For the text-containing cell, return its midpoint in [x, y] coordinate format. 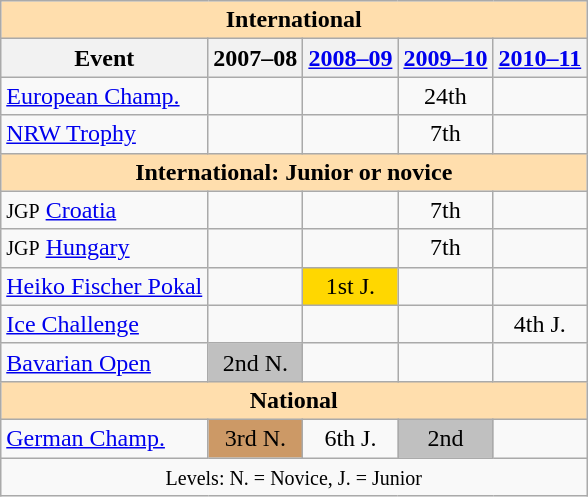
Event [104, 58]
6th J. [350, 438]
4th J. [540, 324]
NRW Trophy [104, 134]
European Champ. [104, 96]
2nd [446, 438]
2009–10 [446, 58]
International: Junior or novice [294, 172]
3rd N. [256, 438]
Bavarian Open [104, 362]
JGP Hungary [104, 248]
Ice Challenge [104, 324]
National [294, 400]
Heiko Fischer Pokal [104, 286]
1st J. [350, 286]
Levels: N. = Novice, J. = Junior [294, 477]
2008–09 [350, 58]
24th [446, 96]
2nd N. [256, 362]
International [294, 20]
2007–08 [256, 58]
German Champ. [104, 438]
2010–11 [540, 58]
JGP Croatia [104, 210]
